Capture the cell that displays the provided text and extract its (X, Y) central coordinate. 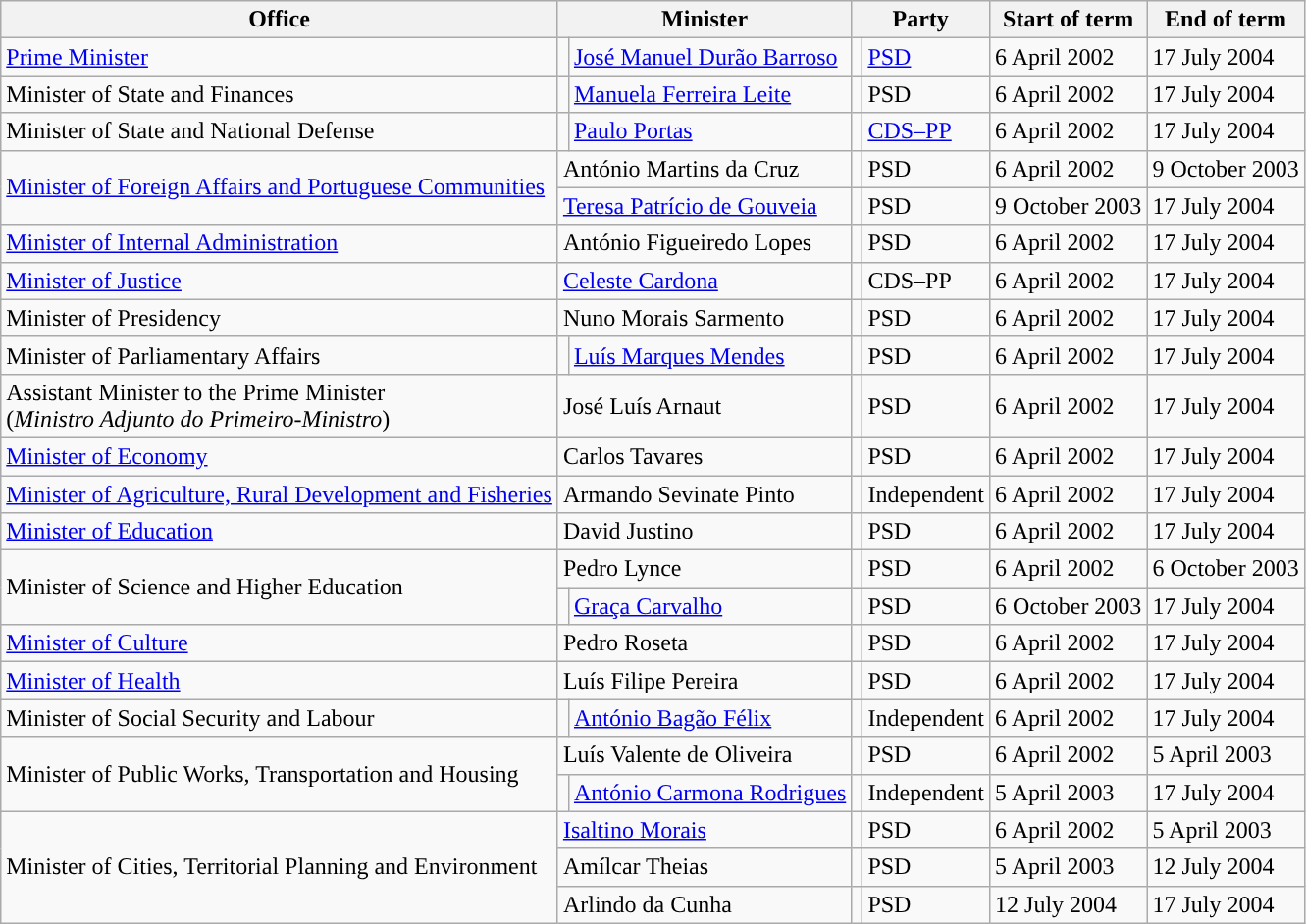
José Luís Arnaut (705, 406)
Prime Minister (280, 57)
Minister of Culture (280, 643)
Minister (705, 20)
António Martins da Cruz (705, 169)
Carlos Tavares (705, 456)
Luís Marques Mendes (709, 355)
Luís Valente de Oliveira (705, 755)
Arlindo da Cunha (705, 904)
António Figueiredo Lopes (705, 243)
António Bagão Félix (709, 718)
Graça Carvalho (709, 606)
Assistant Minister to the Prime Minister(Ministro Adjunto do Primeiro-Ministro) (280, 406)
Office (280, 20)
Minister of Foreign Affairs and Portuguese Communities (280, 187)
Paulo Portas (709, 131)
Minister of State and National Defense (280, 131)
Minister of Parliamentary Affairs (280, 355)
Isaltino Morais (705, 830)
Luís Filipe Pereira (705, 681)
End of term (1226, 20)
Pedro Lynce (705, 569)
Celeste Cardona (705, 281)
Manuela Ferreira Leite (709, 94)
Amílcar Theias (705, 867)
Minister of Agriculture, Rural Development and Fisheries (280, 493)
Armando Sevinate Pinto (705, 493)
David Justino (705, 532)
Nuno Morais Sarmento (705, 318)
Minister of Presidency (280, 318)
Teresa Patrício de Gouveia (705, 206)
Party (920, 20)
Minister of Economy (280, 456)
Start of term (1069, 20)
Minister of Social Security and Labour (280, 718)
Minister of Cities, Territorial Planning and Environment (280, 867)
José Manuel Durão Barroso (709, 57)
Minister of Public Works, Transportation and Housing (280, 774)
Minister of Health (280, 681)
Pedro Roseta (705, 643)
Minister of Justice (280, 281)
Minister of Internal Administration (280, 243)
Minister of Science and Higher Education (280, 588)
Minister of State and Finances (280, 94)
Minister of Education (280, 532)
António Carmona Rodrigues (709, 793)
